Extract the [x, y] coordinate from the center of the cell holding the provided text.  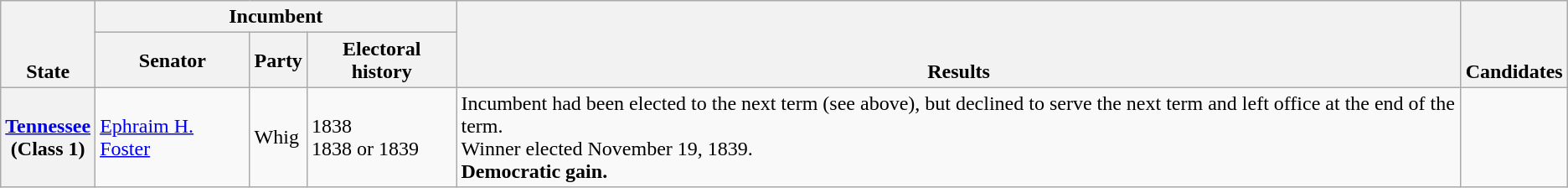
Senator [173, 60]
Whig [278, 138]
State [49, 44]
Incumbent [276, 17]
Tennessee(Class 1) [49, 138]
Results [958, 44]
Electoral history [382, 60]
Candidates [1514, 44]
Party [278, 60]
1838 1838 or 1839 [382, 138]
Ephraim H. Foster [173, 138]
